Pinpoint the cell where the given text exists, returning its (X, Y) midpoint coordinate. 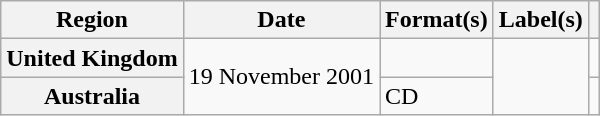
United Kingdom (92, 58)
Date (281, 20)
19 November 2001 (281, 77)
Australia (92, 96)
CD (437, 96)
Format(s) (437, 20)
Label(s) (540, 20)
Region (92, 20)
